Return [X, Y] of the center of cell containing provided text 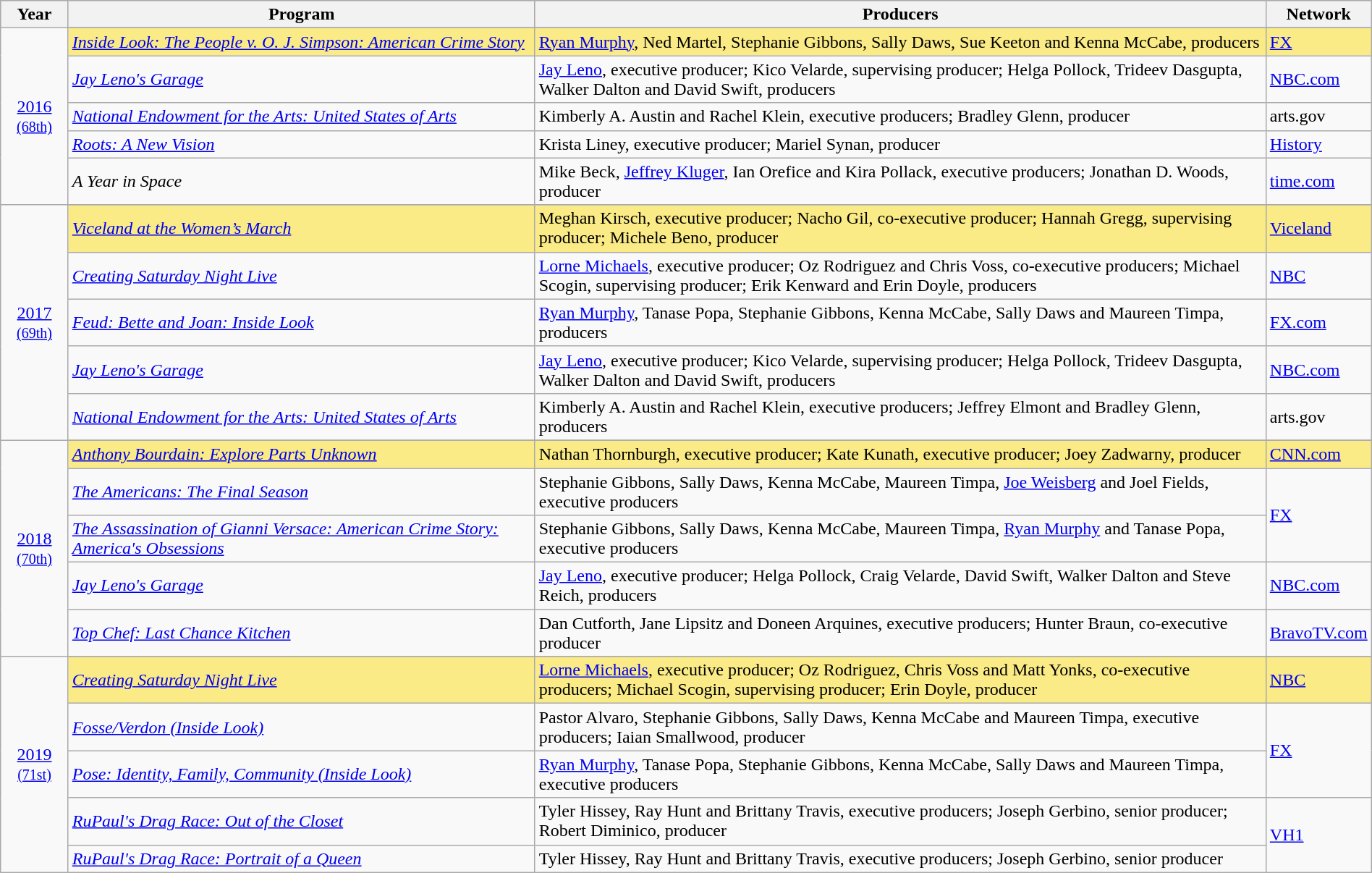
History [1318, 144]
2016(68th) [35, 117]
A Year in Space [301, 181]
Year [35, 14]
CNN.com [1318, 454]
Meghan Kirsch, executive producer; Nacho Gil, co-executive producer; Hannah Gregg, supervising producer; Michele Beno, producer [900, 229]
Krista Liney, executive producer; Mariel Synan, producer [900, 144]
Ryan Murphy, Tanase Popa, Stephanie Gibbons, Kenna McCabe, Sally Daws and Maureen Timpa, executive producers [900, 775]
Top Chef: Last Chance Kitchen [301, 633]
Ryan Murphy, Tanase Popa, Stephanie Gibbons, Kenna McCabe, Sally Daws and Maureen Timpa, producers [900, 323]
Tyler Hissey, Ray Hunt and Brittany Travis, executive producers; Joseph Gerbino, senior producer; Robert Diminico, producer [900, 821]
2017(69th) [35, 323]
Network [1318, 14]
Stephanie Gibbons, Sally Daws, Kenna McCabe, Maureen Timpa, Joe Weisberg and Joel Fields, executive producers [900, 491]
Nathan Thornburgh, executive producer; Kate Kunath, executive producer; Joey Zadwarny, producer [900, 454]
Tyler Hissey, Ray Hunt and Brittany Travis, executive producers; Joseph Gerbino, senior producer [900, 859]
VH1 [1318, 835]
Kimberly A. Austin and Rachel Klein, executive producers; Jeffrey Elmont and Bradley Glenn, producers [900, 417]
Dan Cutforth, Jane Lipsitz and Doneen Arquines, executive producers; Hunter Braun, co-executive producer [900, 633]
2018(70th) [35, 548]
BravoTV.com [1318, 633]
Pose: Identity, Family, Community (Inside Look) [301, 775]
Roots: A New Vision [301, 144]
RuPaul's Drag Race: Out of the Closet [301, 821]
Mike Beck, Jeffrey Kluger, Ian Orefice and Kira Pollack, executive producers; Jonathan D. Woods, producer [900, 181]
Pastor Alvaro, Stephanie Gibbons, Sally Daws, Kenna McCabe and Maureen Timpa, executive producers; Iaian Smallwood, producer [900, 727]
Jay Leno, executive producer; Helga Pollock, Craig Velarde, David Swift, Walker Dalton and Steve Reich, producers [900, 586]
2019(71st) [35, 764]
Ryan Murphy, Ned Martel, Stephanie Gibbons, Sally Daws, Sue Keeton and Kenna McCabe, producers [900, 42]
Kimberly A. Austin and Rachel Klein, executive producers; Bradley Glenn, producer [900, 117]
Program [301, 14]
FX.com [1318, 323]
RuPaul's Drag Race: Portrait of a Queen [301, 859]
Viceland at the Women’s March [301, 229]
The Americans: The Final Season [301, 491]
Inside Look: The People v. O. J. Simpson: American Crime Story [301, 42]
Anthony Bourdain: Explore Parts Unknown [301, 454]
Stephanie Gibbons, Sally Daws, Kenna McCabe, Maureen Timpa, Ryan Murphy and Tanase Popa, executive producers [900, 539]
Producers [900, 14]
Fosse/Verdon (Inside Look) [301, 727]
Viceland [1318, 229]
time.com [1318, 181]
Feud: Bette and Joan: Inside Look [301, 323]
The Assassination of Gianni Versace: American Crime Story: America's Obsessions [301, 539]
